Output the [X, Y] coordinate of the center of the cell containing the given text.  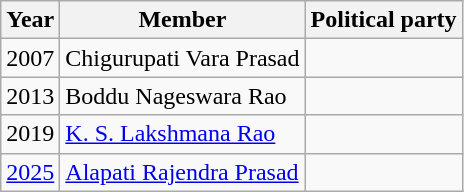
2025 [30, 172]
Alapati Rajendra Prasad [182, 172]
2013 [30, 96]
2019 [30, 134]
2007 [30, 58]
Year [30, 20]
Member [182, 20]
Chigurupati Vara Prasad [182, 58]
K. S. Lakshmana Rao [182, 134]
Political party [384, 20]
Boddu Nageswara Rao [182, 96]
